Determine the [X, Y] coordinate at the center of the cell enclosing the given text.  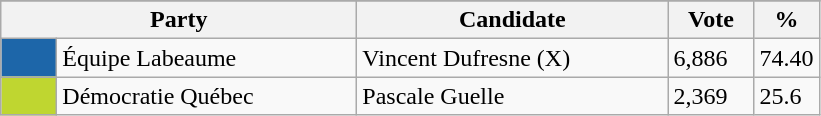
Vote [711, 20]
Vincent Dufresne (X) [512, 58]
74.40 [786, 58]
Démocratie Québec [207, 96]
25.6 [786, 96]
6,886 [711, 58]
2,369 [711, 96]
Candidate [512, 20]
Équipe Labeaume [207, 58]
% [786, 20]
Pascale Guelle [512, 96]
Party [179, 20]
